Find where the given text appears and provide that cell's center as [x, y] coordinate. 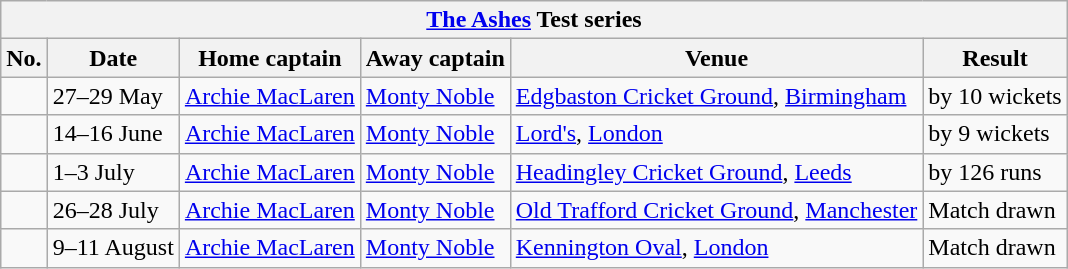
No. [24, 58]
Lord's, London [716, 134]
27–29 May [113, 96]
Kennington Oval, London [716, 248]
9–11 August [113, 248]
Venue [716, 58]
26–28 July [113, 210]
by 9 wickets [995, 134]
Edgbaston Cricket Ground, Birmingham [716, 96]
The Ashes Test series [534, 20]
Headingley Cricket Ground, Leeds [716, 172]
by 126 runs [995, 172]
by 10 wickets [995, 96]
Old Trafford Cricket Ground, Manchester [716, 210]
1–3 July [113, 172]
Away captain [435, 58]
Home captain [270, 58]
Result [995, 58]
Date [113, 58]
14–16 June [113, 134]
